Scan for the cell matching the given text and deliver its [x, y] coordinate at center. 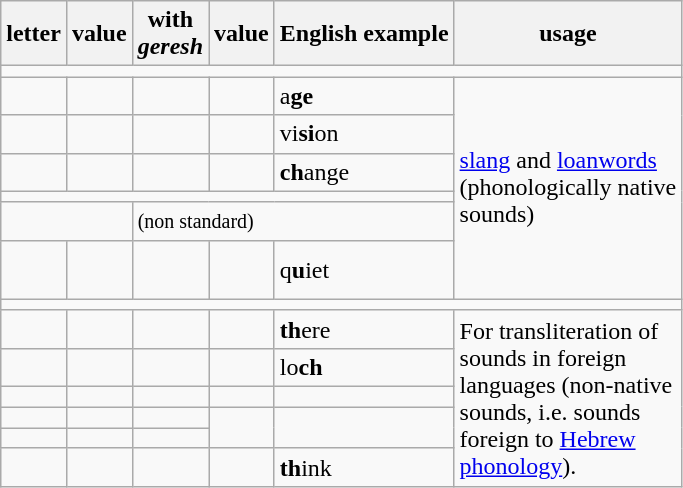
usage [568, 34]
letter [34, 34]
withgeresh [170, 34]
there [364, 329]
loch [364, 367]
(non standard) [293, 221]
think [364, 467]
slang and loanwords(phonologically nativesounds) [568, 188]
quiet [364, 270]
English example [364, 34]
change [364, 172]
age [364, 96]
For transliteration ofsounds in foreignlanguages (non-nativesounds, i.e. soundsforeign to Hebrewphonology). [568, 398]
vision [364, 134]
